Output the [X, Y] coordinate of the center of the cell containing the given text.  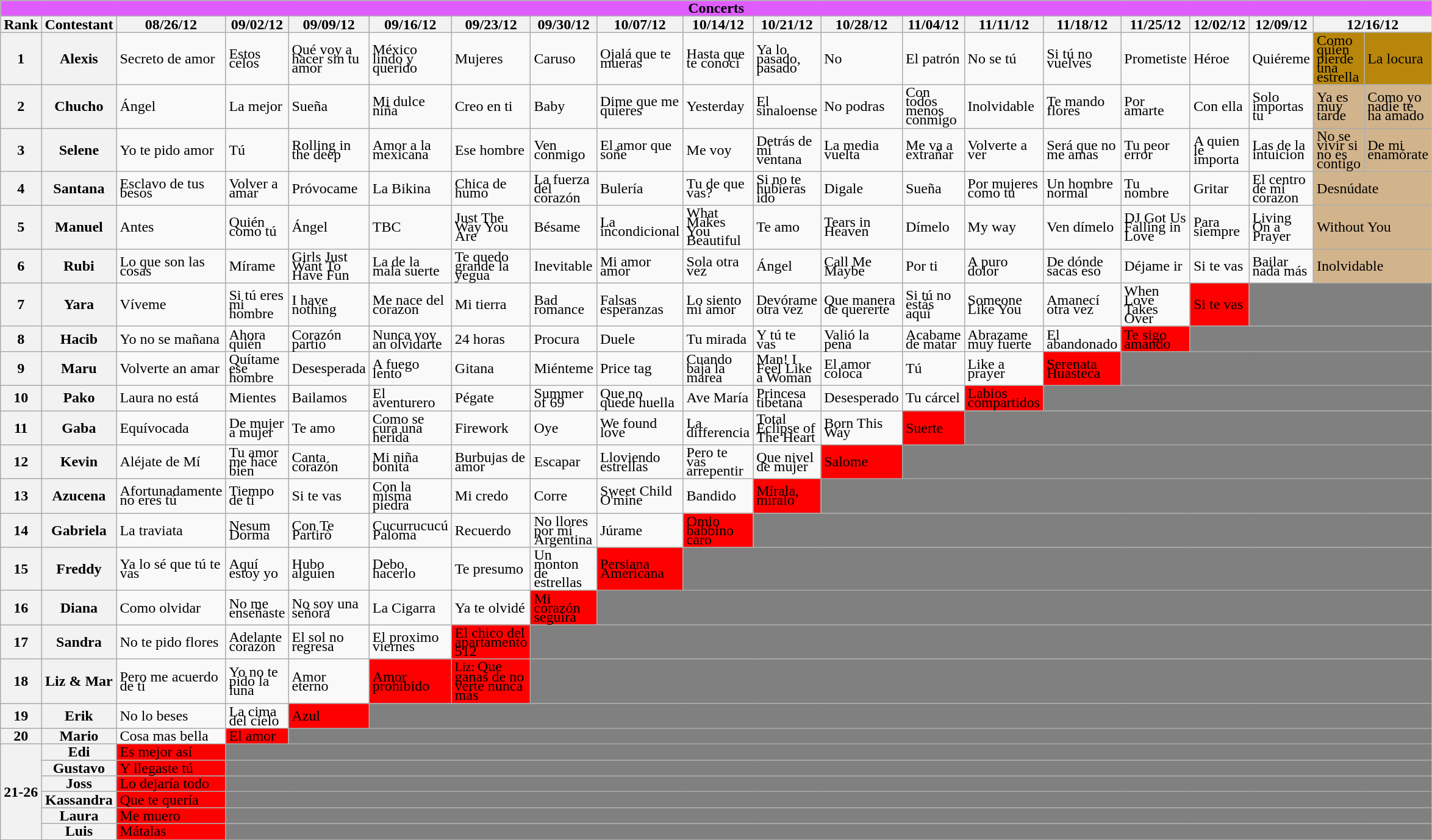
Alexis [79, 59]
Las de la intuicion [1281, 150]
Mi tierra [491, 305]
10/28/12 [862, 24]
Equívocada [171, 428]
Sola otra vez [718, 266]
Si tú eres mi hombre [257, 305]
Canta corazón [329, 462]
Desnúdate [1373, 188]
Tu amor me hace bien [257, 462]
Desesperada [329, 368]
Total Eclipse of The Heart [787, 428]
Yo te pido amor [171, 150]
Próvocame [329, 188]
Y llegaste tú [171, 768]
La traviata [171, 530]
Born This Way [862, 428]
Tu mirada [718, 339]
11/25/12 [1156, 24]
Maru [79, 368]
1 [21, 59]
Ya lo pasado, pasado [787, 59]
Como se cura una herida [410, 428]
Un monton de estrellas [564, 569]
Quién como tú [257, 227]
Amor eterno [329, 682]
Just The Way You Are [491, 227]
Estos celos [257, 59]
Princesa tibetana [787, 397]
Recuerdo [491, 530]
Ya es muy tarde [1339, 106]
Es mejor así [171, 752]
A fuego lento [410, 368]
Kevin [79, 462]
Azul [329, 716]
09/09/12 [329, 24]
Si tú no estás aquí [933, 305]
Oye [564, 428]
Gaba [79, 428]
Esclavo de tus besos [171, 188]
Si no te hubieras ido [787, 188]
Mujeres [491, 59]
Aquí estoy yo [257, 569]
No se tú [1004, 59]
Con ella [1219, 106]
Lloviendo estrellas [640, 462]
Miénteme [564, 368]
6 [21, 266]
Bandido [718, 496]
Y tú te vas [787, 339]
El sinaloense [787, 106]
De dónde sacas eso [1082, 266]
Aléjate de Mí [171, 462]
No podras [862, 106]
16 [21, 608]
No [862, 59]
La Cigarra [410, 608]
Yo no te pido la luna [257, 682]
9 [21, 368]
Hasta que te conocí [718, 59]
Salome [862, 462]
Liz & Mar [79, 682]
15 [21, 569]
Cosa mas bella [171, 736]
La cima del cielo [257, 716]
Prometiste [1156, 59]
Sweet Child O'mine [640, 496]
La locura [1398, 59]
What Makes You Beautiful [718, 227]
Lo dejaría todo [171, 784]
El chico del apartamento 512 [491, 642]
Quítame ese hombre [257, 368]
Tu peor error [1156, 150]
11/18/12 [1082, 24]
Abrazame muy fuerte [1004, 339]
Gitana [491, 368]
Tu cárcel [933, 397]
Ven dímelo [1082, 227]
Detrás de mi ventana [787, 150]
La media vuelta [862, 150]
Me nace del corazon [410, 305]
Por amarte [1156, 106]
No llores por mi Argentina [564, 530]
10/21/12 [787, 24]
Freddy [79, 569]
I have nothing [329, 305]
Para siempre [1219, 227]
Con todos menos conmigo [933, 106]
Rubi [79, 266]
Pero me acuerdo de tí [171, 682]
Summer of 69 [564, 397]
21-26 [21, 792]
Dímelo [933, 227]
Contestant [79, 24]
Living On a Prayer [1281, 227]
Con la misma piedra [410, 496]
24 horas [491, 339]
Bulería [640, 188]
Nesum Dorma [257, 530]
Cucurrucucú Paloma [410, 530]
Hubo alguien [329, 569]
My way [1004, 227]
Mientes [257, 397]
De mi enamórate [1398, 150]
Te sigo amando [1156, 339]
Rolling in the deep [329, 150]
Si tú no vuelves [1082, 59]
Lo siento mi amor [718, 305]
Por ti [933, 266]
Santana [79, 188]
Te presumo [491, 569]
09/30/12 [564, 24]
Mírala, míralo [787, 496]
Azucena [79, 496]
Me muero [171, 816]
Júrame [640, 530]
El patrón [933, 59]
Víveme [171, 305]
Kassandra [79, 800]
Bad romance [564, 305]
Procura [564, 339]
Like a prayer [1004, 368]
19 [21, 716]
Volverte an amar [171, 368]
Bailamos [329, 397]
Tu nombre [1156, 188]
A puro dolor [1004, 266]
14 [21, 530]
Chica de humo [491, 188]
Man! I Feel Like a Woman [787, 368]
13 [21, 496]
Que no quede huella [640, 397]
We found love [640, 428]
4 [21, 188]
Mario [79, 736]
El amor coloca [862, 368]
Erik [79, 716]
Antes [171, 227]
11/04/12 [933, 24]
Cuando baja la marea [718, 368]
Baby [564, 106]
Será que no me amas [1082, 150]
Concerts [716, 9]
La Bikina [410, 188]
08/26/12 [171, 24]
Héroe [1219, 59]
12 [21, 462]
Digale [862, 188]
No te pido flores [171, 642]
Joss [79, 784]
Yesterday [718, 106]
Tears in Heaven [862, 227]
Ese hombre [491, 150]
Mírame [257, 266]
Laura no está [171, 397]
Gritar [1219, 188]
Nunca voy an olvidarte [410, 339]
5 [21, 227]
El abandonado [1082, 339]
Edi [79, 752]
Laura [79, 816]
12/16/12 [1373, 24]
Persiana Americana [640, 569]
Amanecí otra vez [1082, 305]
Gustavo [79, 768]
Como olvidar [171, 608]
Creo en ti [491, 106]
No se vivir si no es contigo [1339, 150]
Escapar [564, 462]
Debo hacerlo [410, 569]
Call Me Maybe [862, 266]
La incondicional [640, 227]
Ven conmigo [564, 150]
Yo no se mañana [171, 339]
09/02/12 [257, 24]
Firework [491, 428]
De mujer a mujer [257, 428]
Desesperado [862, 397]
Girls Just Want To Have Fun [329, 266]
Afortunadamente no eres tú [171, 496]
2 [21, 106]
La fuerza del corazón [564, 188]
Suerte [933, 428]
Secreto de amor [171, 59]
Rank [21, 24]
Inevitable [564, 266]
Con Te Partirò [329, 530]
Un hombre normal [1082, 188]
Price tag [640, 368]
17 [21, 642]
Ave María [718, 397]
México lindo y querido [410, 59]
Te quedo grande la yegua [491, 266]
Me voy [718, 150]
11 [21, 428]
12/09/12 [1281, 24]
Selene [79, 150]
Volverte a ver [1004, 150]
Lo que son las cosas [171, 266]
Gabriela [79, 530]
Mi amor amor [640, 266]
10 [21, 397]
Corre [564, 496]
Hacib [79, 339]
Valió la pena [862, 339]
8 [21, 339]
Chucho [79, 106]
Labios compartidos [1004, 397]
Quiéreme [1281, 59]
La mejor [257, 106]
Falsas esperanzas [640, 305]
Sandra [79, 642]
Bailar nada más [1281, 266]
7 [21, 305]
Corazón partío [329, 339]
Que manera de quererte [862, 305]
Déjame ir [1156, 266]
Omio babbino caro [718, 530]
10/14/12 [718, 24]
20 [21, 736]
Liz: Que ganas de no verte nunca más [491, 682]
El centro de mi corazon [1281, 188]
Ojalá que te mueras [640, 59]
Me va a extrañar [933, 150]
When Love Takes Over [1156, 305]
Someone Like You [1004, 305]
Tu de que vas? [718, 188]
Qué voy a hacer sin tu amor [329, 59]
Manuel [79, 227]
09/23/12 [491, 24]
La de la mala suerte [410, 266]
Yara [79, 305]
Caruso [564, 59]
Tiempo de ti [257, 496]
Acabame de matar [933, 339]
TBC [410, 227]
Ya lo sé que tú te vas [171, 569]
Diana [79, 608]
12/02/12 [1219, 24]
Mi niña bonita [410, 462]
Te mando flores [1082, 106]
El amor que soñe [640, 150]
El proximo viernes [410, 642]
El sol no regresa [329, 642]
Burbujas de amor [491, 462]
Mátalas [171, 831]
Pero te vas arrepentir [718, 462]
Dime que me quieres [640, 106]
Como quien pierde una estrella [1339, 59]
Mi credo [491, 496]
A quien le importa [1219, 150]
No me enseñaste [257, 608]
No soy una señora [329, 608]
Ya te olvidé [491, 608]
Luis [79, 831]
Without You [1373, 227]
La differencia [718, 428]
El aventurero [410, 397]
Serenata Huasteca [1082, 368]
09/16/12 [410, 24]
No lo beses [171, 716]
Volver a amar [257, 188]
Que te quería [171, 800]
Bésame [564, 227]
11/11/12 [1004, 24]
Ahora quién [257, 339]
10/07/12 [640, 24]
Que nivel de mujer [787, 462]
Pako [79, 397]
Amor prohibido [410, 682]
Como yo nadie te ha amado [1398, 106]
Por mujeres como tu [1004, 188]
El amor [257, 736]
3 [21, 150]
Mi dulce niña [410, 106]
Mi corazón seguirá [564, 608]
Pégate [491, 397]
DJ Got Us Falling in Love [1156, 227]
Adelante corazón [257, 642]
18 [21, 682]
Solo importas tu [1281, 106]
Amor a la mexicana [410, 150]
Devórame otra vez [787, 305]
Duele [640, 339]
